Identify which cell holds the provided text, then report its (X, Y) central coordinate. 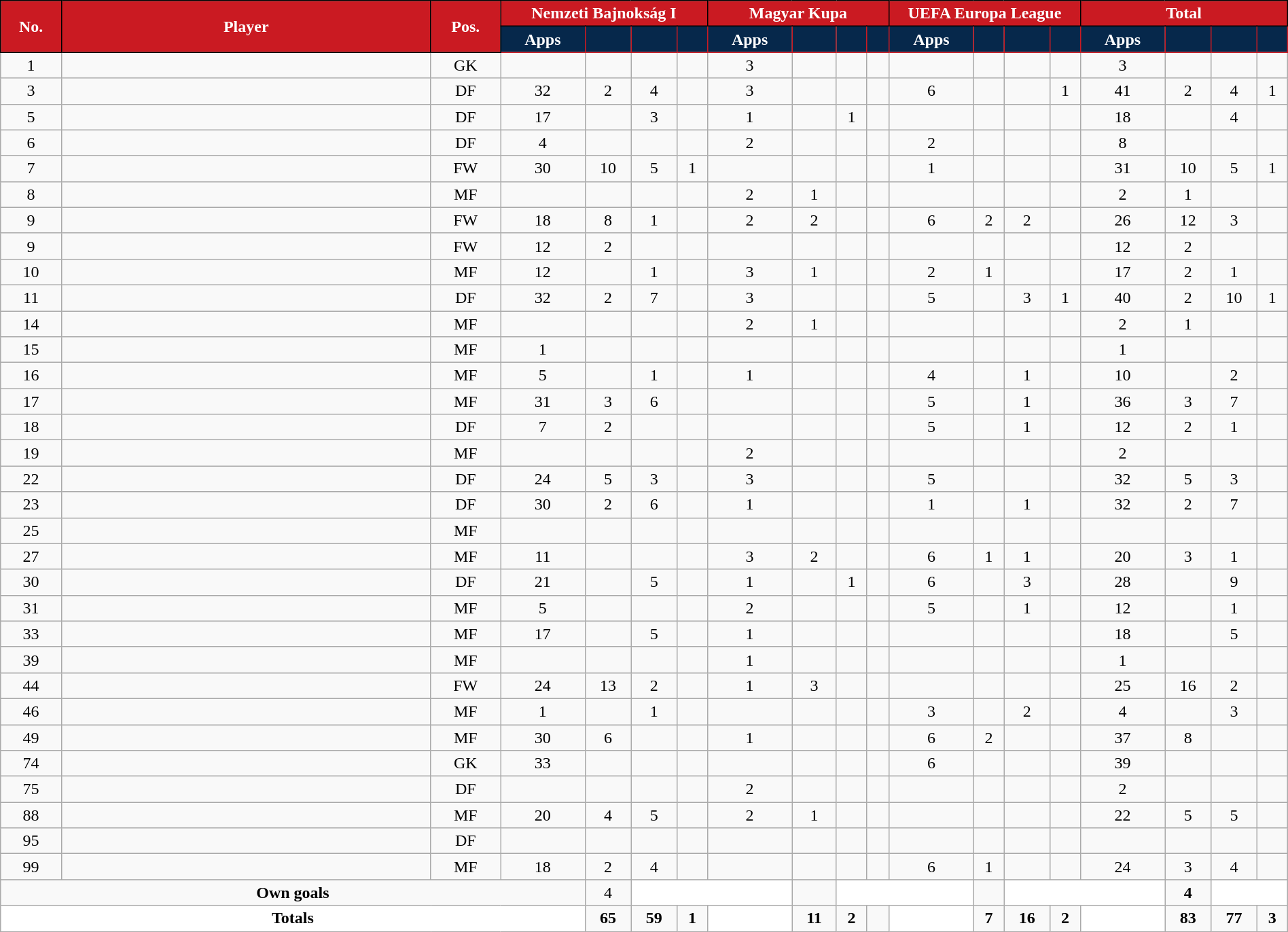
41 (1122, 91)
26 (1122, 220)
40 (1122, 298)
19 (31, 453)
83 (1188, 918)
UEFA Europa League (985, 14)
49 (31, 737)
Pos. (466, 26)
23 (31, 505)
Totals (293, 918)
28 (1122, 582)
Nemzeti Bajnokság I (605, 14)
Total (1183, 14)
44 (31, 685)
59 (654, 918)
21 (543, 582)
77 (1234, 918)
37 (1122, 737)
88 (31, 815)
95 (31, 841)
65 (608, 918)
75 (31, 789)
27 (31, 556)
13 (608, 685)
36 (1122, 401)
Player (246, 26)
15 (31, 350)
14 (31, 324)
Magyar Kupa (798, 14)
No. (31, 26)
46 (31, 711)
99 (31, 867)
74 (31, 764)
Own goals (293, 893)
